Identify which cell holds the provided text, then report its [x, y] central coordinate. 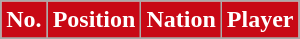
Nation [181, 20]
No. [24, 20]
Position [94, 20]
Player [260, 20]
